Determine the (x, y) coordinate at the center of the cell enclosing the given text.  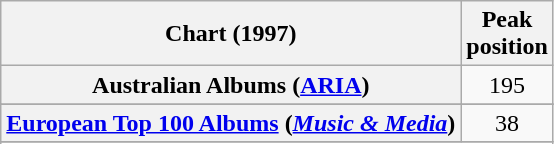
Peakposition (507, 34)
European Top 100 Albums (Music & Media) (231, 123)
Australian Albums (ARIA) (231, 85)
195 (507, 85)
38 (507, 123)
Chart (1997) (231, 34)
